From the cell containing the given text, extract its center point as [x, y] coordinate. 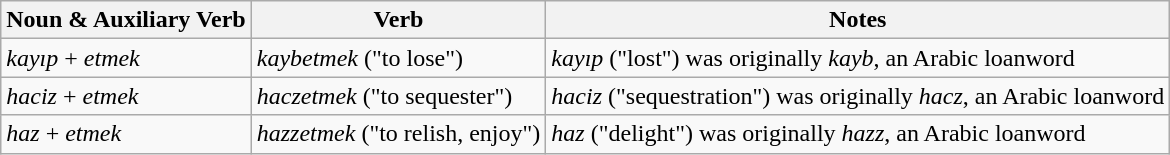
haczetmek ("to sequester") [398, 96]
kayıp ("lost") was originally kayb, an Arabic loanword [858, 58]
haz ("delight") was originally hazz, an Arabic loanword [858, 134]
haz + etmek [126, 134]
haciz ("sequestration") was originally hacz, an Arabic loanword [858, 96]
Noun & Auxiliary Verb [126, 20]
kaybetmek ("to lose") [398, 58]
Verb [398, 20]
haciz + etmek [126, 96]
hazzetmek ("to relish, enjoy") [398, 134]
kayıp + etmek [126, 58]
Notes [858, 20]
